Return the (X, Y) coordinate for the center point of the cell that contains the specified text.  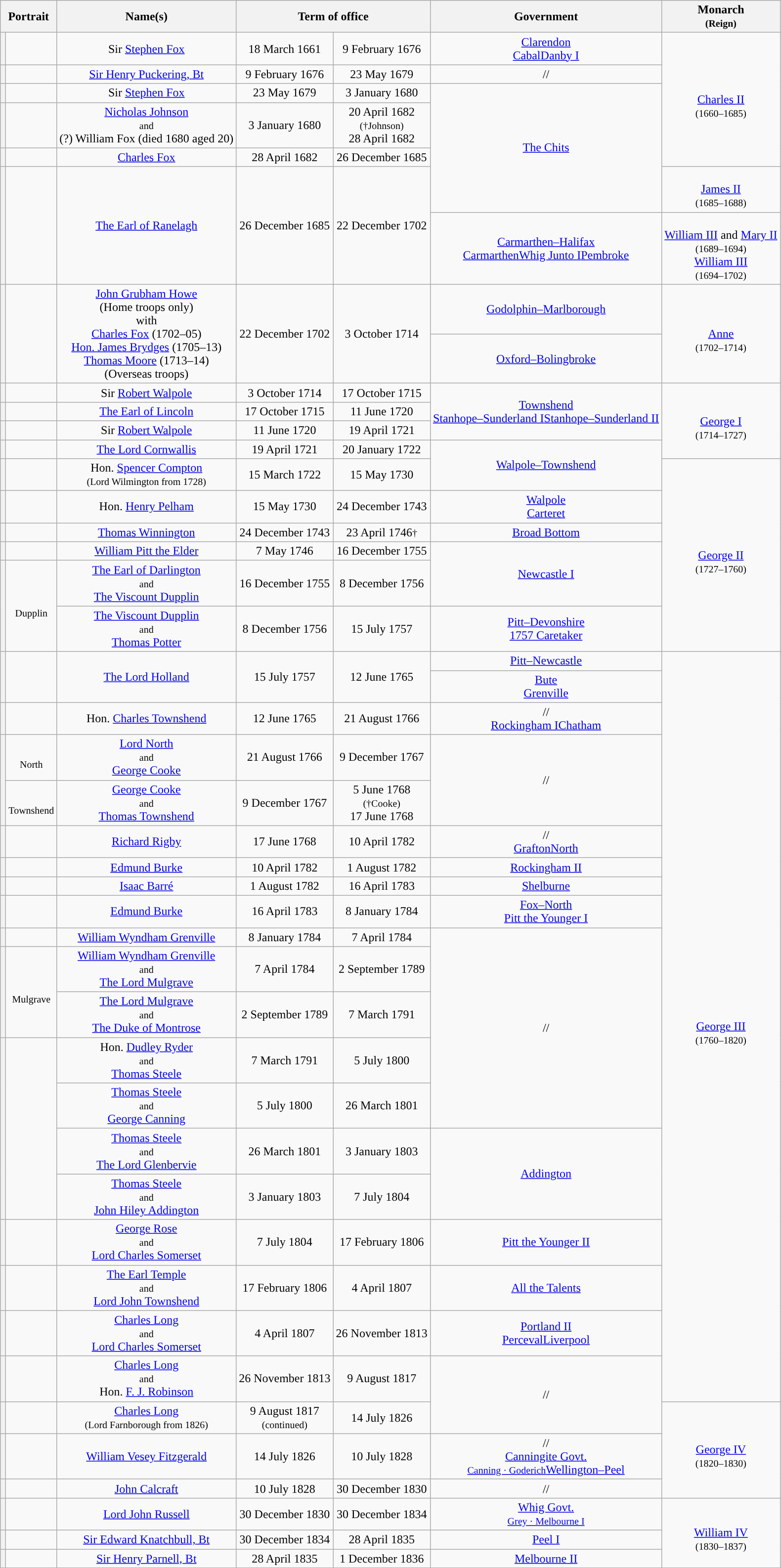
23 April 1746† (382, 532)
Dupplin (32, 606)
Melbourne II (546, 1559)
Broad Bottom (546, 532)
Pitt the Younger II (546, 1242)
James II(1685–1688) (721, 189)
All the Talents (546, 1288)
William Wyndham GrenvilleandThe Lord Mulgrave (146, 969)
The Earl TempleandLord John Townshend (146, 1288)
Mulgrave (32, 992)
Newcastle I (546, 574)
George I(1714–1727) (721, 421)
Peel I (546, 1539)
George CookeandThomas Townshend (146, 803)
Charles Long(Lord Farnborough from 1826) (146, 1418)
Sir Henry Puckering, Bt (146, 74)
Hon. Spencer Compton(Lord Wilmington from 1728) (146, 475)
George IV(1820–1830) (721, 1449)
ClarendonCabalDanby I (546, 48)
Sir Edward Knatchbull, Bt (146, 1539)
Carmarthen–HalifaxCarmarthenWhig Junto IPembroke (546, 248)
John Calcraft (146, 1488)
Lord John Russell (146, 1514)
Thomas Winnington (146, 532)
William Pitt the Elder (146, 551)
Charles Fox (146, 157)
Portland IIPercevalLiverpool (546, 1333)
20 January 1722 (382, 449)
18 March 1661 (285, 48)
15 March 1722 (285, 475)
Hon. Dudley RyderandThomas Steele (146, 1060)
Fox–NorthPitt the Younger I (546, 912)
Government (546, 17)
The Earl of Ranelagh (146, 225)
George II(1727–1760) (721, 555)
9 August 1817(continued) (285, 1418)
Hon. Charles Townshend (146, 719)
Monarch(Reign) (721, 17)
WalpoleCarteret (546, 507)
The Earl of DarlingtonandThe Viscount Dupplin (146, 583)
7 May 1746 (285, 551)
Richard Rigby (146, 841)
Charles LongandHon. F. J. Robinson (146, 1379)
Thomas SteeleandJohn Hiley Addington (146, 1197)
Addington (546, 1174)
Lord NorthandGeorge Cooke (146, 757)
Nicholas Johnsonand (?) William Fox (died 1680 aged 20) (146, 125)
ButeGrenville (546, 686)
Thomas SteeleandGeorge Canning (146, 1106)
George III(1760–1820) (721, 1026)
Rockingham II (546, 867)
William Vesey Fitzgerald (146, 1456)
Shelburne (546, 886)
17 June 1768 (285, 841)
William Wyndham Grenville (146, 937)
1 December 1836 (382, 1559)
Hon. Henry Pelham (146, 507)
//Canningite Govt.Canning · GoderichWellington–Peel (546, 1456)
The Chits (546, 148)
John Grubham Howe (Home troops only)withCharles Fox (1702–05)Hon. James Brydges (1705–13)Thomas Moore (1713–14) (Overseas troops) (146, 334)
Whig Govt.Grey · Melbourne I (546, 1514)
Pitt–Devonshire1757 Caretaker (546, 629)
Godolphin–Marlborough (546, 309)
5 June 1768(†Cooke)17 June 1768 (382, 803)
North (32, 757)
Walpole–Townshend (546, 466)
TownshendStanhope–Sunderland IStanhope–Sunderland II (546, 411)
20 April 1682(†Johnson)28 April 1682 (382, 125)
Portrait (29, 17)
William III and Mary II(1689–1694)William III(1694–1702) (721, 248)
George RoseandLord Charles Somerset (146, 1242)
28 April 1682 (285, 157)
Isaac Barré (146, 886)
Pitt–Newcastle (546, 661)
Charles II(1660–1685) (721, 100)
Charles LongandLord Charles Somerset (146, 1333)
//Rockingham IChatham (546, 719)
//GraftonNorth (546, 841)
Name(s) (146, 17)
The Earl of Lincoln (146, 411)
9 August 1817 (382, 1379)
The Lord Holland (146, 677)
The Lord MulgraveandThe Duke of Montrose (146, 1015)
Sir Henry Parnell, Bt (146, 1559)
Anne(1702–1714) (721, 334)
Townshend (32, 803)
The Lord Cornwallis (146, 449)
William IV(1830–1837) (721, 1532)
Term of office (333, 17)
Oxford–Bolingbroke (546, 358)
The Viscount DupplinandThomas Potter (146, 629)
Thomas SteeleandThe Lord Glenbervie (146, 1151)
